Find where the given text appears and provide that cell's center as [x, y] coordinate. 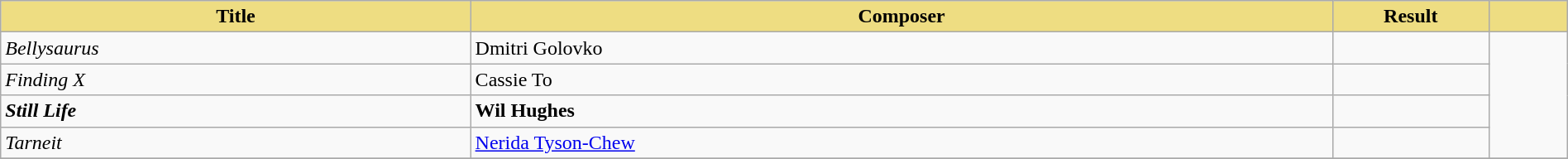
Finding X [236, 79]
Cassie To [901, 79]
Title [236, 17]
Tarneit [236, 142]
Nerida Tyson-Chew [901, 142]
Result [1411, 17]
Still Life [236, 111]
Wil Hughes [901, 111]
Dmitri Golovko [901, 48]
Bellysaurus [236, 48]
Composer [901, 17]
